Return the [X, Y] coordinate for the center point of the cell that contains the specified text.  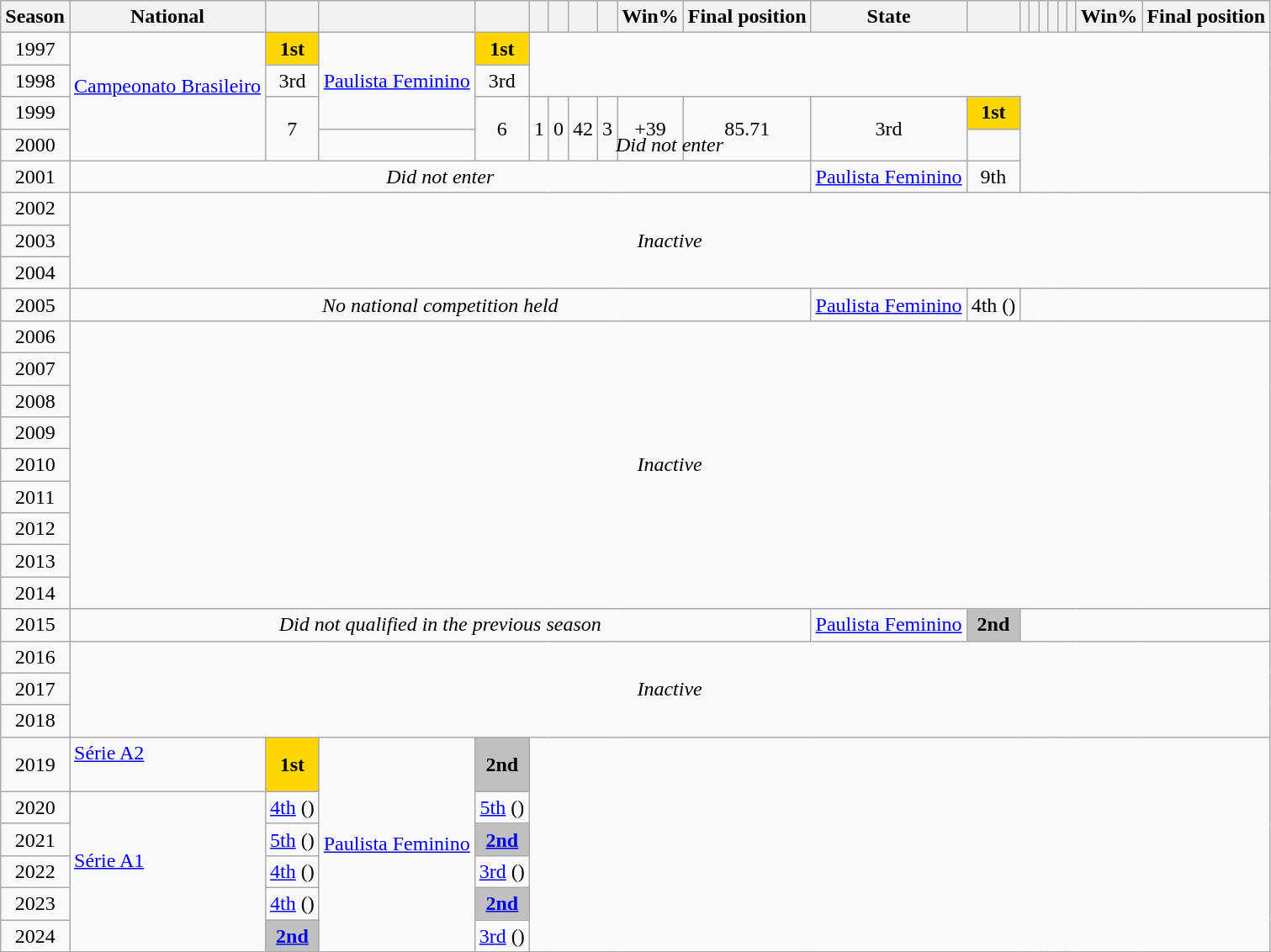
2018 [35, 721]
2016 [35, 657]
2004 [35, 272]
State [888, 17]
2000 [35, 145]
1997 [35, 49]
2009 [35, 433]
Did not qualified in the previous season [440, 625]
2001 [35, 177]
2017 [35, 689]
2002 [35, 209]
7 [293, 129]
Série A2 [167, 764]
1998 [35, 81]
2020 [35, 807]
2006 [35, 336]
2022 [35, 871]
National [167, 17]
1999 [35, 113]
2014 [35, 593]
2010 [35, 465]
No national competition held [440, 304]
Season [35, 17]
85.71 [747, 129]
2023 [35, 903]
2021 [35, 839]
2003 [35, 241]
2015 [35, 625]
2012 [35, 529]
2024 [35, 936]
2005 [35, 304]
2007 [35, 368]
9th [993, 177]
2019 [35, 764]
0 [559, 129]
2008 [35, 401]
1 [538, 129]
6 [501, 129]
42 [582, 129]
2013 [35, 561]
3 [607, 129]
+39 [651, 129]
Série A1 [167, 871]
Campeonato Brasileiro [167, 97]
2011 [35, 497]
